Output the (X, Y) coordinate of the center of the cell containing the given text.  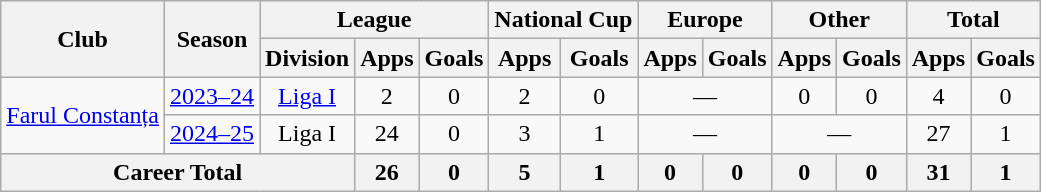
Season (212, 39)
31 (938, 172)
2023–24 (212, 96)
4 (938, 96)
Club (83, 39)
26 (387, 172)
Total (973, 20)
Europe (705, 20)
Division (308, 58)
Farul Constanța (83, 115)
Other (839, 20)
24 (387, 134)
5 (525, 172)
Career Total (178, 172)
League (374, 20)
2024–25 (212, 134)
3 (525, 134)
27 (938, 134)
National Cup (564, 20)
